Capture the cell that displays the provided text and extract its [X, Y] central coordinate. 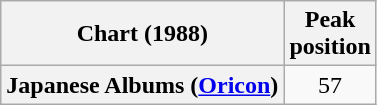
Peak position [330, 34]
Japanese Albums (Oricon) [142, 85]
Chart (1988) [142, 34]
57 [330, 85]
